Determine the (x, y) coordinate at the center of the cell enclosing the given text.  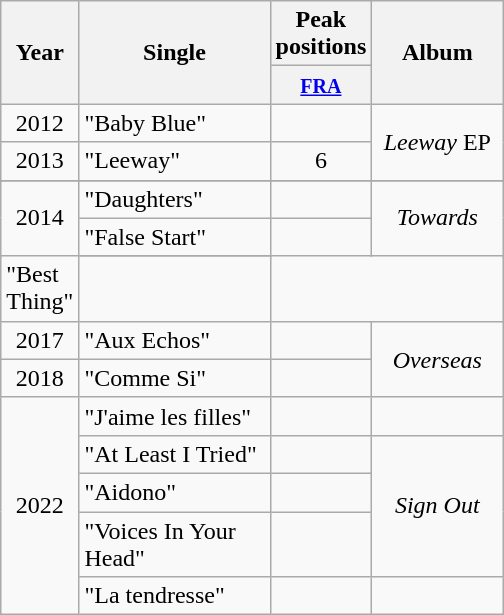
2018 (40, 378)
"Baby Blue" (174, 123)
2017 (40, 340)
Year (40, 52)
2014 (40, 218)
"Leeway" (174, 161)
6 (321, 161)
Album (438, 52)
Towards (438, 218)
"False Start" (174, 237)
Sign Out (438, 506)
2022 (40, 506)
"Voices In Your Head" (174, 544)
"Aux Echos" (174, 340)
"Daughters" (174, 199)
"La tendresse" (174, 596)
"Best Thing" (40, 288)
Leeway EP (438, 142)
Peak positions (321, 34)
"At Least I Tried" (174, 454)
2013 (40, 161)
Single (174, 52)
"J'aime les filles" (174, 416)
"Comme Si" (174, 378)
"Aidono" (174, 492)
Overseas (438, 359)
FRA (321, 85)
2012 (40, 123)
